Determine the (x, y) coordinate at the center of the cell enclosing the given text.  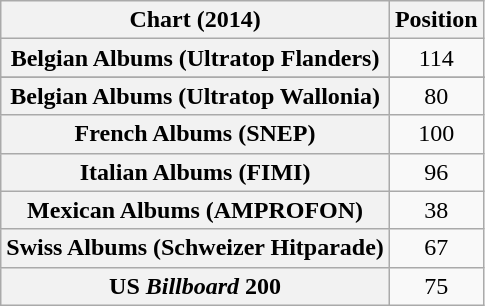
100 (436, 134)
80 (436, 96)
French Albums (SNEP) (196, 134)
Italian Albums (FIMI) (196, 172)
Position (436, 20)
Mexican Albums (AMPROFON) (196, 210)
114 (436, 58)
Belgian Albums (Ultratop Wallonia) (196, 96)
75 (436, 286)
67 (436, 248)
Swiss Albums (Schweizer Hitparade) (196, 248)
96 (436, 172)
Belgian Albums (Ultratop Flanders) (196, 58)
US Billboard 200 (196, 286)
38 (436, 210)
Chart (2014) (196, 20)
